Return [X, Y] of the center of cell containing provided text 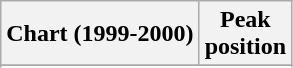
Chart (1999-2000) [100, 34]
Peakposition [245, 34]
